For the text-containing cell, return its midpoint in (x, y) coordinate format. 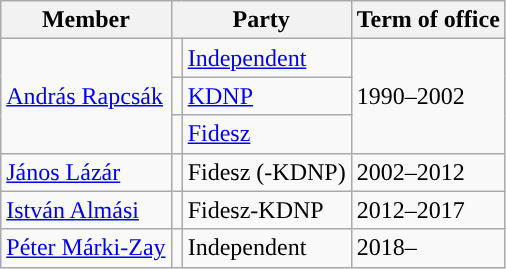
2002–2012 (428, 172)
Term of office (428, 20)
Fidesz (-KDNP) (266, 172)
KDNP (266, 96)
Fidesz-KDNP (266, 210)
1990–2002 (428, 96)
Péter Márki-Zay (86, 248)
András Rapcsák (86, 96)
János Lázár (86, 172)
Party (261, 20)
2012–2017 (428, 210)
István Almási (86, 210)
2018– (428, 248)
Fidesz (266, 134)
Member (86, 20)
